Provide the (x, y) coordinate of the cell's center where the given text is located.  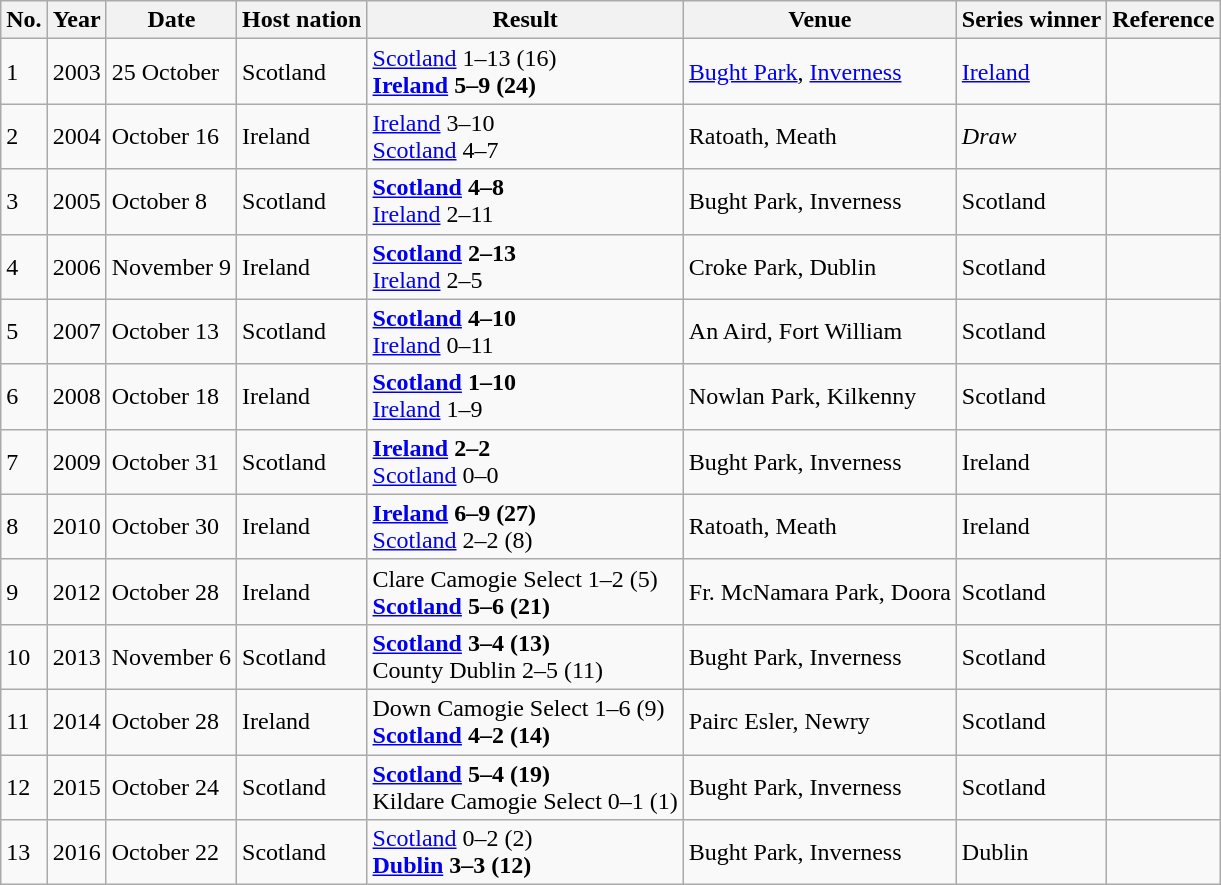
October 24 (171, 786)
October 13 (171, 332)
Scotland 2–13 Ireland 2–5 (525, 266)
Reference (1164, 20)
Croke Park, Dublin (820, 266)
8 (24, 526)
Scotland 4–10 Ireland 0–11 (525, 332)
October 30 (171, 526)
October 16 (171, 136)
October 18 (171, 396)
11 (24, 722)
Dublin (1031, 852)
No. (24, 20)
An Aird, Fort William (820, 332)
3 (24, 202)
2005 (76, 202)
Ireland 6–9 (27) Scotland 2–2 (8) (525, 526)
2014 (76, 722)
Series winner (1031, 20)
Scotland 0–2 (2) Dublin 3–3 (12) (525, 852)
Host nation (302, 20)
November 9 (171, 266)
5 (24, 332)
2003 (76, 72)
12 (24, 786)
1 (24, 72)
10 (24, 656)
2016 (76, 852)
Scotland 5–4 (19) Kildare Camogie Select 0–1 (1) (525, 786)
2012 (76, 592)
2008 (76, 396)
Ireland 3–10 Scotland 4–7 (525, 136)
2 (24, 136)
Clare Camogie Select 1–2 (5) Scotland 5–6 (21) (525, 592)
Pairc Esler, Newry (820, 722)
2009 (76, 462)
9 (24, 592)
November 6 (171, 656)
2007 (76, 332)
Scotland 1–13 (16)Ireland 5–9 (24) (525, 72)
Scotland 1–10 Ireland 1–9 (525, 396)
Date (171, 20)
Venue (820, 20)
7 (24, 462)
13 (24, 852)
2010 (76, 526)
Down Camogie Select 1–6 (9) Scotland 4–2 (14) (525, 722)
25 October (171, 72)
Year (76, 20)
6 (24, 396)
Result (525, 20)
2013 (76, 656)
4 (24, 266)
2004 (76, 136)
2015 (76, 786)
Scotland 4–8 Ireland 2–11 (525, 202)
Draw (1031, 136)
October 8 (171, 202)
October 22 (171, 852)
Ireland 2–2 Scotland 0–0 (525, 462)
Fr. McNamara Park, Doora (820, 592)
October 31 (171, 462)
Nowlan Park, Kilkenny (820, 396)
Scotland 3–4 (13) County Dublin 2–5 (11) (525, 656)
2006 (76, 266)
